Extract the [x, y] coordinate from the center of the cell holding the provided text.  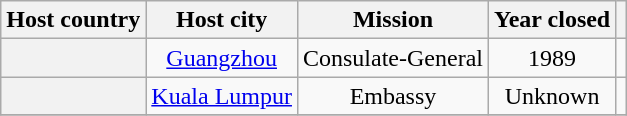
Embassy [392, 96]
Unknown [552, 96]
Year closed [552, 20]
1989 [552, 58]
Guangzhou [222, 58]
Consulate-General [392, 58]
Kuala Lumpur [222, 96]
Host country [74, 20]
Host city [222, 20]
Mission [392, 20]
